Determine the (x, y) coordinate at the center of the cell enclosing the given text.  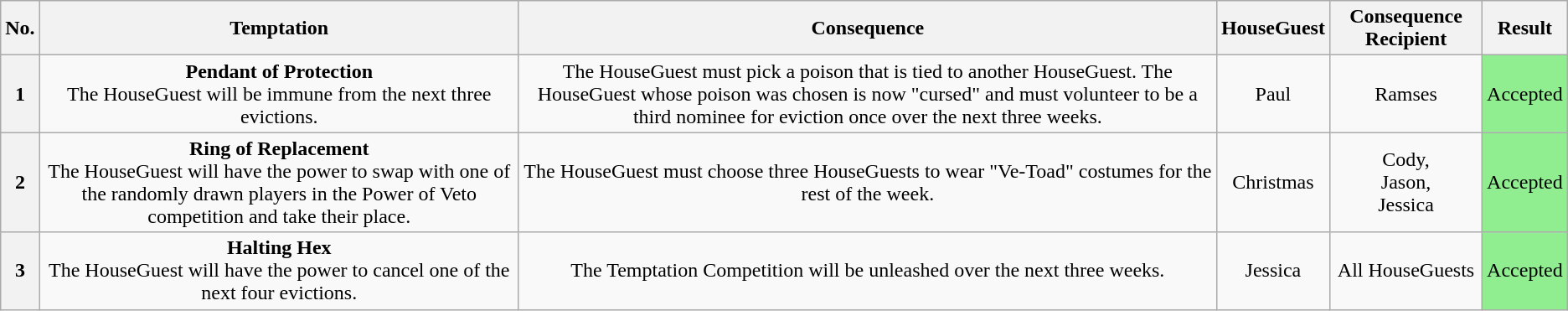
Cody,Jason,Jessica (1406, 183)
Paul (1273, 94)
Christmas (1273, 183)
Halting HexThe HouseGuest will have the power to cancel one of the next four evictions. (279, 271)
Temptation (279, 29)
The HouseGuest must choose three HouseGuests to wear "Ve-Toad" costumes for the rest of the week. (868, 183)
HouseGuest (1273, 29)
1 (20, 94)
Result (1525, 29)
Consequence (868, 29)
All HouseGuests (1406, 271)
The Temptation Competition will be unleashed over the next three weeks. (868, 271)
Ramses (1406, 94)
Consequence Recipient (1406, 29)
No. (20, 29)
Pendant of ProtectionThe HouseGuest will be immune from the next three evictions. (279, 94)
Jessica (1273, 271)
3 (20, 271)
2 (20, 183)
